Extract the [x, y] coordinate from the center of the cell holding the provided text.  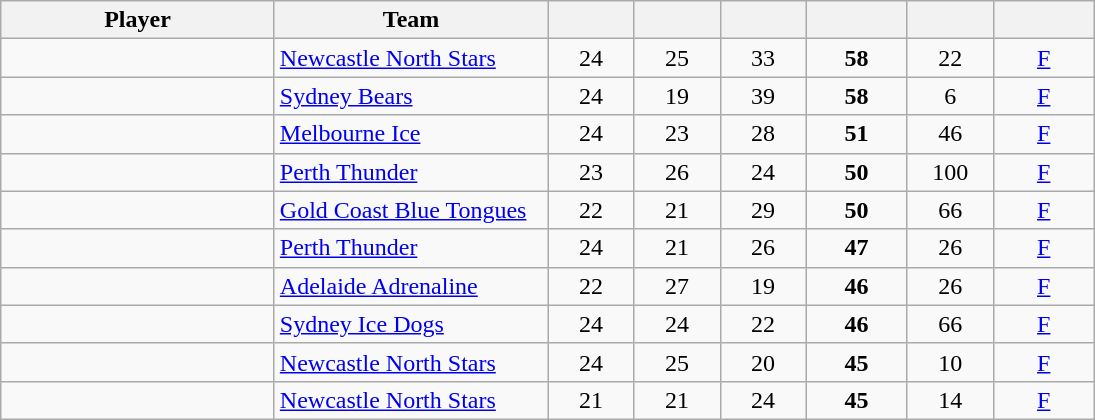
Adelaide Adrenaline [411, 286]
51 [856, 134]
29 [763, 210]
27 [677, 286]
Sydney Bears [411, 96]
33 [763, 58]
20 [763, 362]
47 [856, 248]
14 [950, 400]
39 [763, 96]
100 [950, 172]
6 [950, 96]
Melbourne Ice [411, 134]
Team [411, 20]
Gold Coast Blue Tongues [411, 210]
Player [138, 20]
28 [763, 134]
Sydney Ice Dogs [411, 324]
10 [950, 362]
